For the text-containing cell, return its midpoint in [x, y] coordinate format. 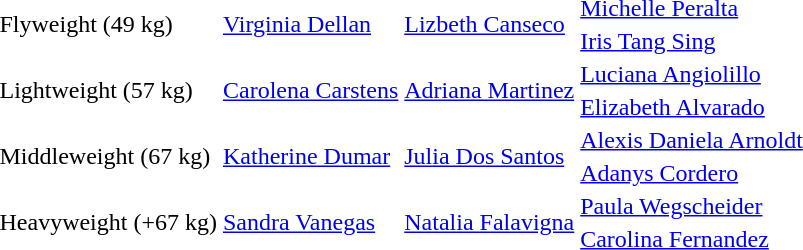
Adriana Martinez [490, 90]
Carolena Carstens [310, 90]
Julia Dos Santos [490, 156]
Katherine Dumar [310, 156]
